Extract the [X, Y] coordinate from the center of the cell holding the provided text.  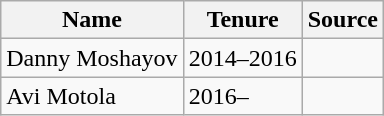
Name [92, 20]
Source [342, 20]
Avi Motola [92, 96]
Danny Moshayov [92, 58]
2016– [242, 96]
2014–2016 [242, 58]
Tenure [242, 20]
